Locate the cell with the specified text and output its [X, Y] center coordinate. 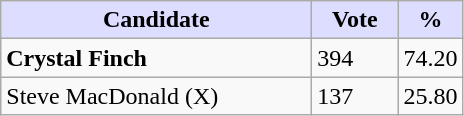
Crystal Finch [156, 58]
25.80 [430, 96]
Steve MacDonald (X) [156, 96]
74.20 [430, 58]
394 [355, 58]
Vote [355, 20]
% [430, 20]
137 [355, 96]
Candidate [156, 20]
